Provide the [x, y] coordinate of the cell's center where the given text is located.  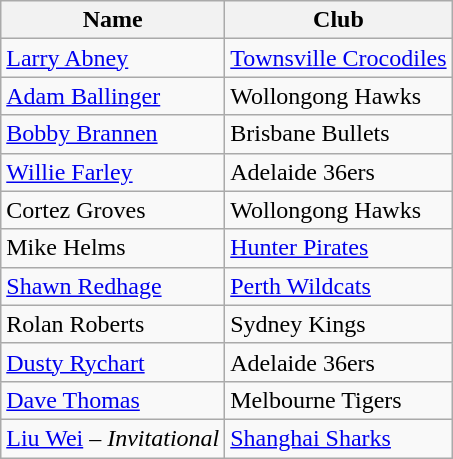
Shawn Redhage [113, 286]
Bobby Brannen [113, 134]
Name [113, 20]
Liu Wei – Invitational [113, 438]
Cortez Groves [113, 210]
Rolan Roberts [113, 324]
Larry Abney [113, 58]
Dave Thomas [113, 400]
Townsville Crocodiles [338, 58]
Sydney Kings [338, 324]
Perth Wildcats [338, 286]
Hunter Pirates [338, 248]
Club [338, 20]
Melbourne Tigers [338, 400]
Brisbane Bullets [338, 134]
Adam Ballinger [113, 96]
Mike Helms [113, 248]
Shanghai Sharks [338, 438]
Willie Farley [113, 172]
Dusty Rychart [113, 362]
